Extract the (X, Y) coordinate from the center of the cell holding the provided text.  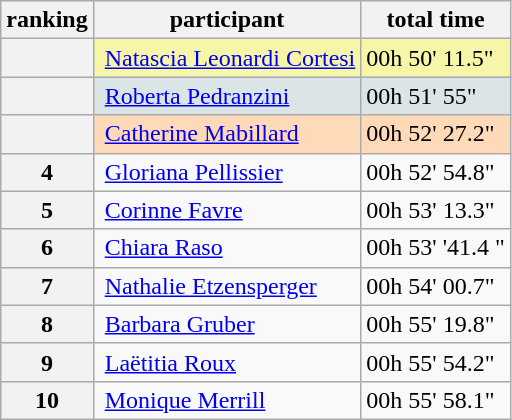
9 (47, 362)
participant (227, 20)
Gloriana Pellissier (227, 172)
total time (436, 20)
00h 52' 54.8" (436, 172)
00h 53' '41.4 " (436, 248)
6 (47, 248)
00h 54' 00.7" (436, 286)
Barbara Gruber (227, 324)
00h 55' 58.1" (436, 400)
Corinne Favre (227, 210)
00h 51' 55" (436, 96)
00h 50' 11.5" (436, 58)
00h 55' 19.8" (436, 324)
00h 53' 13.3" (436, 210)
10 (47, 400)
Laëtitia Roux (227, 362)
00h 55' 54.2" (436, 362)
8 (47, 324)
ranking (47, 20)
00h 52' 27.2" (436, 134)
7 (47, 286)
Roberta Pedranzini (227, 96)
Catherine Mabillard (227, 134)
Chiara Raso (227, 248)
5 (47, 210)
Natascia Leonardi Cortesi (227, 58)
4 (47, 172)
Monique Merrill (227, 400)
Nathalie Etzensperger (227, 286)
